Return (X, Y) of the center of cell containing provided text 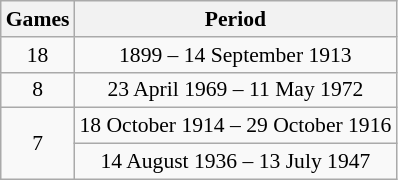
23 April 1969 – 11 May 1972 (235, 90)
18 (38, 55)
18 October 1914 – 29 October 1916 (235, 126)
1899 – 14 September 1913 (235, 55)
14 August 1936 – 13 July 1947 (235, 162)
8 (38, 90)
7 (38, 144)
Games (38, 19)
Period (235, 19)
